Pinpoint the cell where the given text exists, returning its [x, y] midpoint coordinate. 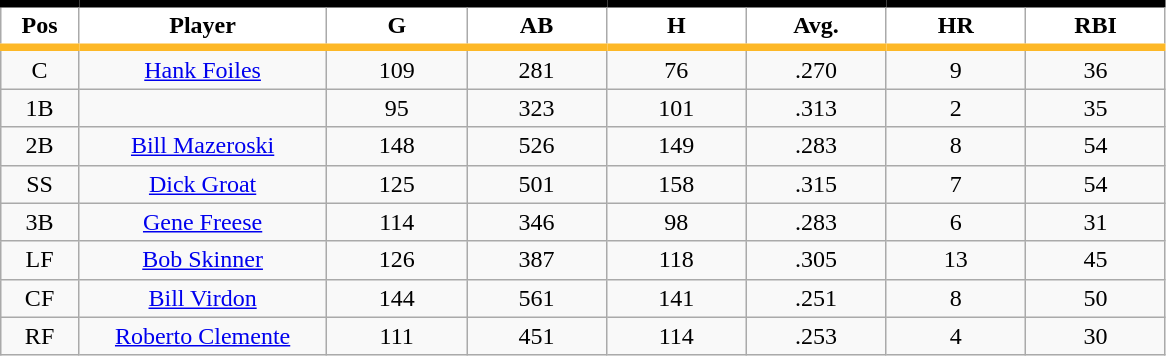
9 [956, 68]
CF [40, 298]
13 [956, 260]
Dick Groat [202, 184]
30 [1096, 336]
111 [397, 336]
126 [397, 260]
G [397, 26]
76 [676, 68]
HR [956, 26]
Bob Skinner [202, 260]
451 [537, 336]
.251 [816, 298]
109 [397, 68]
323 [537, 108]
149 [676, 146]
148 [397, 146]
346 [537, 222]
141 [676, 298]
Roberto Clemente [202, 336]
Gene Freese [202, 222]
.253 [816, 336]
281 [537, 68]
RBI [1096, 26]
2 [956, 108]
4 [956, 336]
144 [397, 298]
Hank Foiles [202, 68]
387 [537, 260]
31 [1096, 222]
.270 [816, 68]
36 [1096, 68]
Player [202, 26]
Pos [40, 26]
125 [397, 184]
501 [537, 184]
RF [40, 336]
158 [676, 184]
C [40, 68]
H [676, 26]
Bill Mazeroski [202, 146]
98 [676, 222]
101 [676, 108]
35 [1096, 108]
AB [537, 26]
1B [40, 108]
7 [956, 184]
.305 [816, 260]
3B [40, 222]
45 [1096, 260]
Avg. [816, 26]
2B [40, 146]
.313 [816, 108]
SS [40, 184]
526 [537, 146]
561 [537, 298]
118 [676, 260]
Bill Virdon [202, 298]
50 [1096, 298]
LF [40, 260]
95 [397, 108]
6 [956, 222]
.315 [816, 184]
